Capture the cell that displays the provided text and extract its (X, Y) central coordinate. 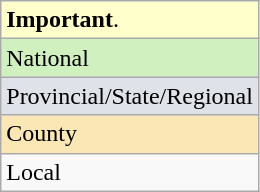
Important. (130, 20)
Provincial/State/Regional (130, 96)
County (130, 134)
National (130, 58)
Local (130, 172)
